Find where the given text appears and provide that cell's center as (x, y) coordinate. 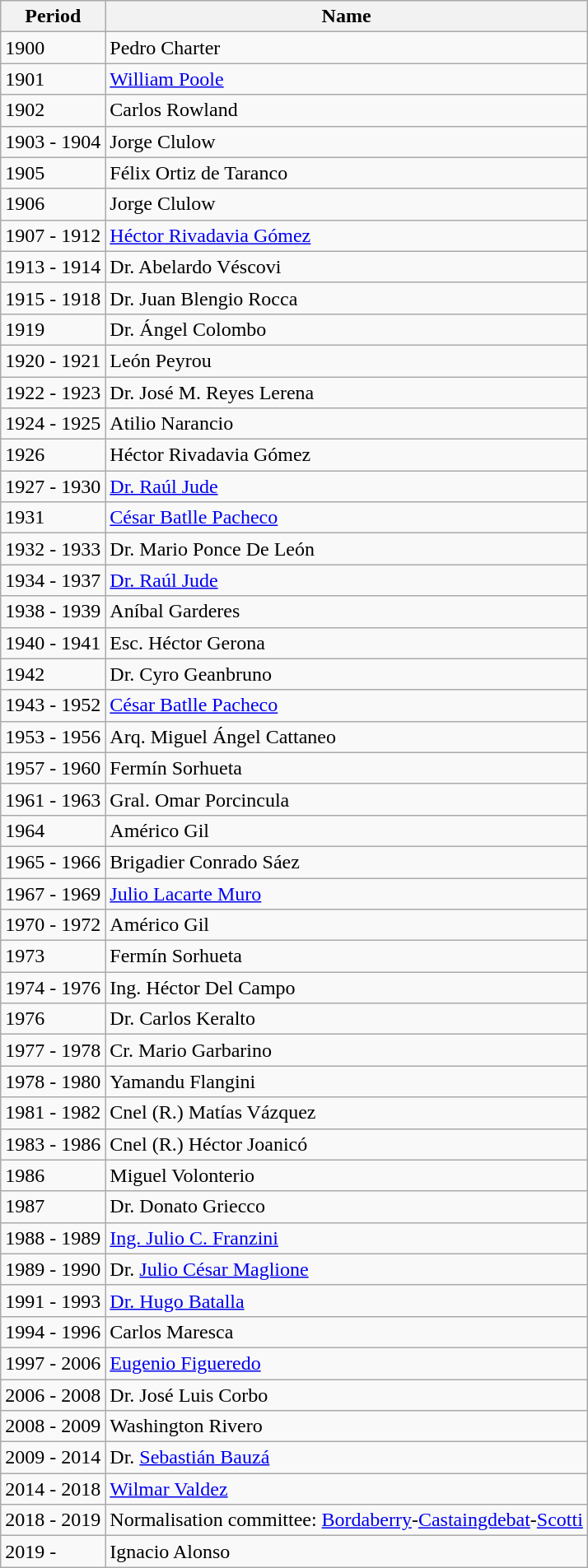
2014 - 2018 (53, 1489)
Dr. José Luis Corbo (347, 1395)
Félix Ortiz de Taranco (347, 173)
2009 - 2014 (53, 1458)
1901 (53, 79)
1905 (53, 173)
Cr. Mario Garbarino (347, 1050)
1932 - 1933 (53, 549)
Name (347, 16)
1987 (53, 1207)
Dr. José M. Reyes Lerena (347, 393)
1938 - 1939 (53, 612)
Dr. Mario Ponce De León (347, 549)
1986 (53, 1175)
1942 (53, 674)
Cnel (R.) Matías Vázquez (347, 1113)
William Poole (347, 79)
Dr. Julio César Maglione (347, 1269)
1964 (53, 831)
Period (53, 16)
Carlos Maresca (347, 1332)
Arq. Miguel Ángel Cattaneo (347, 737)
Esc. Héctor Gerona (347, 643)
1957 - 1960 (53, 768)
León Peyrou (347, 361)
1907 - 1912 (53, 235)
Eugenio Figueredo (347, 1363)
1965 - 1966 (53, 862)
Dr. Ángel Colombo (347, 329)
1922 - 1923 (53, 393)
1970 - 1972 (53, 925)
1967 - 1969 (53, 893)
1981 - 1982 (53, 1113)
1920 - 1921 (53, 361)
Dr. Abelardo Véscovi (347, 267)
2019 - (53, 1552)
1900 (53, 48)
1943 - 1952 (53, 705)
Normalisation committee: Bordaberry-Castaingdebat-Scotti (347, 1520)
1953 - 1956 (53, 737)
Dr. Cyro Geanbruno (347, 674)
Ignacio Alonso (347, 1552)
Gral. Omar Porcincula (347, 799)
Dr. Donato Griecco (347, 1207)
1961 - 1963 (53, 799)
Wilmar Valdez (347, 1489)
1915 - 1918 (53, 298)
Pedro Charter (347, 48)
1924 - 1925 (53, 424)
1919 (53, 329)
1973 (53, 956)
2006 - 2008 (53, 1395)
1927 - 1930 (53, 486)
1906 (53, 204)
Ing. Julio C. Franzini (347, 1238)
Atilio Narancio (347, 424)
2008 - 2009 (53, 1426)
1913 - 1914 (53, 267)
1926 (53, 455)
Dr. Sebastián Bauzá (347, 1458)
1940 - 1941 (53, 643)
1934 - 1937 (53, 580)
1931 (53, 518)
1988 - 1989 (53, 1238)
Dr. Carlos Keralto (347, 1019)
2018 - 2019 (53, 1520)
Dr. Juan Blengio Rocca (347, 298)
Aníbal Garderes (347, 612)
Carlos Rowland (347, 110)
1974 - 1976 (53, 988)
1989 - 1990 (53, 1269)
Miguel Volonterio (347, 1175)
1903 - 1904 (53, 142)
Dr. Hugo Batalla (347, 1300)
Julio Lacarte Muro (347, 893)
1994 - 1996 (53, 1332)
Cnel (R.) Héctor Joanicó (347, 1144)
1902 (53, 110)
Yamandu Flangini (347, 1082)
1978 - 1980 (53, 1082)
Washington Rivero (347, 1426)
1991 - 1993 (53, 1300)
1976 (53, 1019)
1997 - 2006 (53, 1363)
1983 - 1986 (53, 1144)
Brigadier Conrado Sáez (347, 862)
1977 - 1978 (53, 1050)
Ing. Héctor Del Campo (347, 988)
